Pinpoint the cell where the given text exists, returning its [x, y] midpoint coordinate. 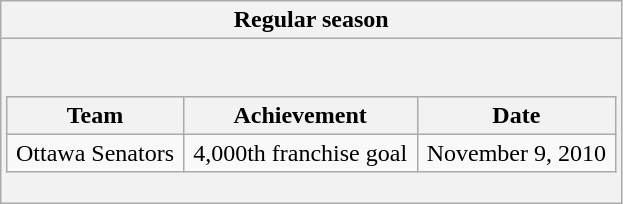
Regular season [312, 20]
Date [516, 115]
November 9, 2010 [516, 153]
Team [95, 115]
Achievement [300, 115]
Ottawa Senators [95, 153]
Team Achievement Date Ottawa Senators 4,000th franchise goal November 9, 2010 [312, 121]
4,000th franchise goal [300, 153]
